Return the [x, y] coordinate for the center point of the cell that contains the specified text.  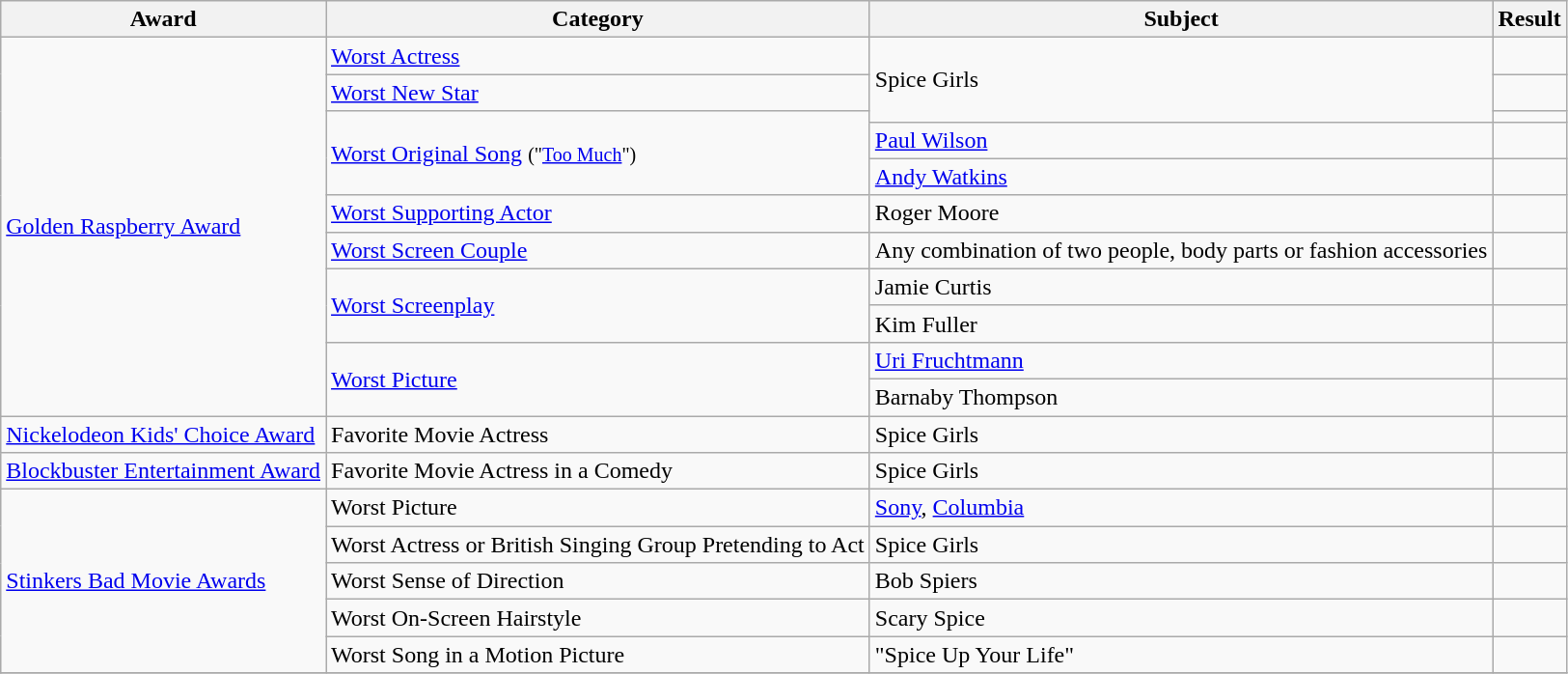
Worst Original Song ("Too Much") [598, 153]
Worst Actress or British Singing Group Pretending to Act [598, 545]
Stinkers Bad Movie Awards [164, 581]
Favorite Movie Actress [598, 434]
Subject [1181, 19]
"Spice Up Your Life" [1181, 655]
Result [1529, 19]
Sony, Columbia [1181, 508]
Award [164, 19]
Worst On-Screen Hairstyle [598, 618]
Worst Song in a Motion Picture [598, 655]
Paul Wilson [1181, 140]
Favorite Movie Actress in a Comedy [598, 471]
Worst Screenplay [598, 305]
Uri Fruchtmann [1181, 360]
Worst Supporting Actor [598, 213]
Worst Screen Couple [598, 250]
Roger Moore [1181, 213]
Worst Sense of Direction [598, 581]
Worst New Star [598, 93]
Any combination of two people, body parts or fashion accessories [1181, 250]
Andy Watkins [1181, 177]
Category [598, 19]
Bob Spiers [1181, 581]
Scary Spice [1181, 618]
Jamie Curtis [1181, 287]
Blockbuster Entertainment Award [164, 471]
Golden Raspberry Award [164, 227]
Nickelodeon Kids' Choice Award [164, 434]
Barnaby Thompson [1181, 397]
Kim Fuller [1181, 323]
Worst Actress [598, 56]
